Pinpoint the cell where the given text exists, returning its (x, y) midpoint coordinate. 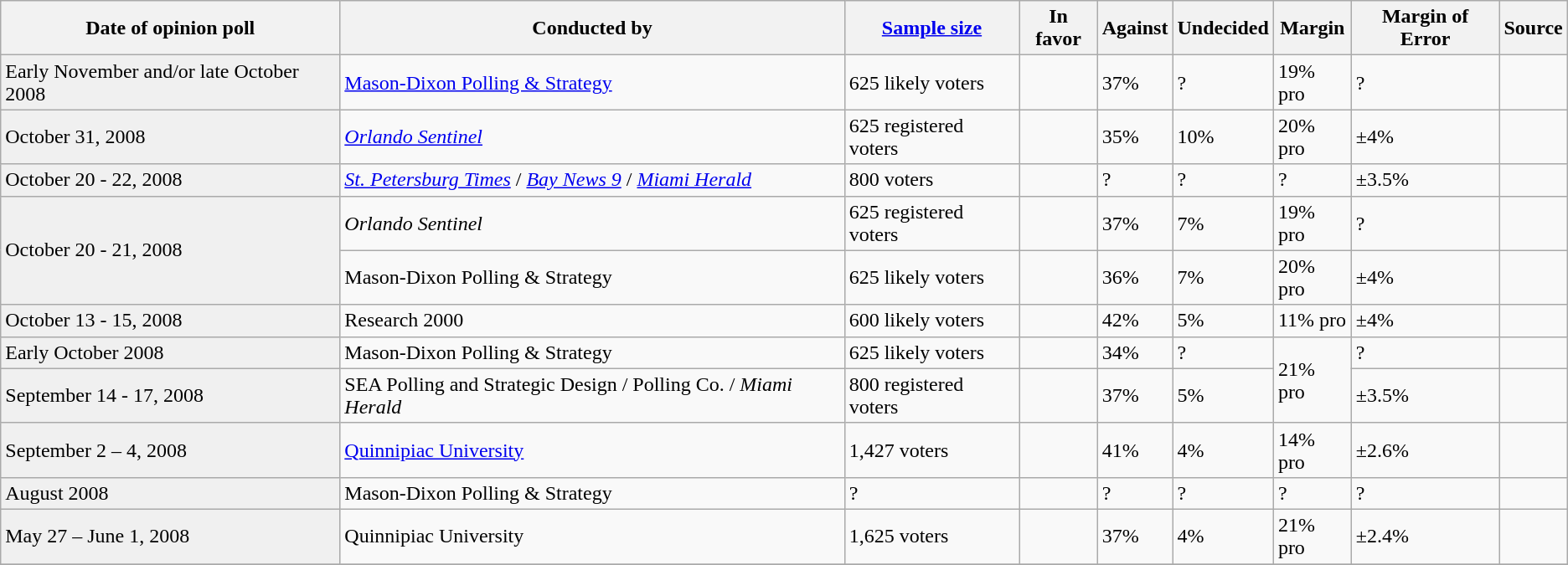
±2.4% (1426, 536)
±2.6% (1426, 450)
St. Petersburg Times / Bay News 9 / Miami Herald (592, 180)
September 2 – 4, 2008 (171, 450)
11% pro (1312, 321)
Against (1135, 28)
800 voters (931, 180)
800 registered voters (931, 395)
Conducted by (592, 28)
Early November and/or late October 2008 (171, 82)
SEA Polling and Strategic Design / Polling Co. / Miami Herald (592, 395)
Undecided (1223, 28)
October 13 - 15, 2008 (171, 321)
34% (1135, 352)
Margin of Error (1426, 28)
Margin (1312, 28)
October 20 - 22, 2008 (171, 180)
In favor (1059, 28)
Sample size (931, 28)
14% pro (1312, 450)
May 27 – June 1, 2008 (171, 536)
October 31, 2008 (171, 137)
Early October 2008 (171, 352)
42% (1135, 321)
August 2008 (171, 493)
October 20 - 21, 2008 (171, 250)
1,625 voters (931, 536)
Source (1533, 28)
600 likely voters (931, 321)
1,427 voters (931, 450)
36% (1135, 278)
35% (1135, 137)
41% (1135, 450)
September 14 - 17, 2008 (171, 395)
Date of opinion poll (171, 28)
Research 2000 (592, 321)
10% (1223, 137)
